Pinpoint the cell where the given text exists, returning its (x, y) midpoint coordinate. 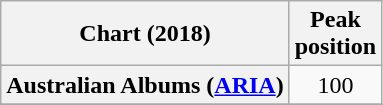
Australian Albums (ARIA) (145, 85)
Peak position (335, 34)
100 (335, 85)
Chart (2018) (145, 34)
